Capture the cell that displays the provided text and extract its [x, y] central coordinate. 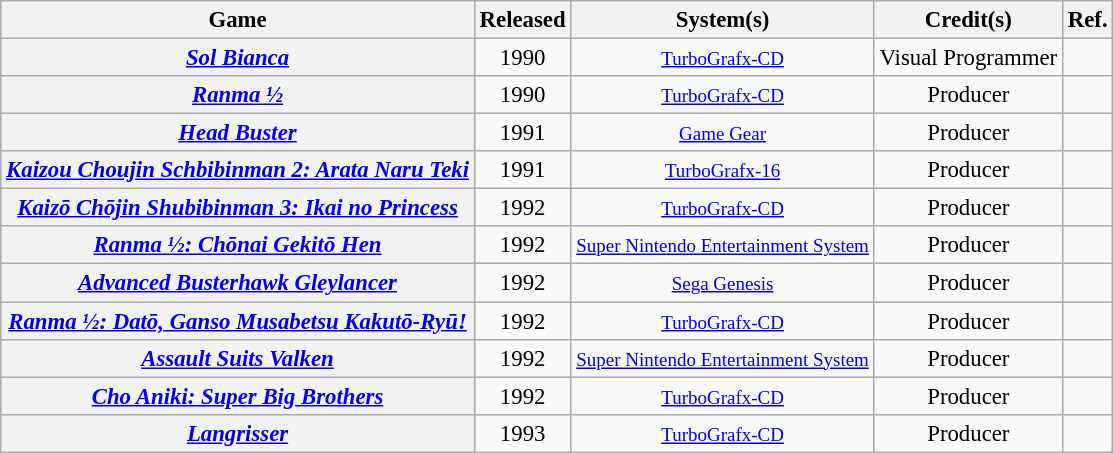
Sega Genesis [722, 283]
Kaizou Choujin Schbibinman 2: Arata Naru Teki [238, 170]
Head Buster [238, 133]
Credit(s) [968, 20]
Cho Aniki: Super Big Brothers [238, 396]
Sol Bianca [238, 58]
Assault Suits Valken [238, 358]
System(s) [722, 20]
TurboGrafx-16 [722, 170]
Ranma ½: Datō, Ganso Musabetsu Kakutō-Ryū! [238, 321]
Ref. [1087, 20]
Ranma ½ [238, 95]
1993 [522, 433]
Visual Programmer [968, 58]
Kaizō Chōjin Shubibinman 3: Ikai no Princess [238, 208]
Released [522, 20]
Game [238, 20]
Langrisser [238, 433]
Ranma ½: Chōnai Gekitō Hen [238, 245]
Advanced Busterhawk Gleylancer [238, 283]
Game Gear [722, 133]
